Determine the (x, y) coordinate at the center of the cell enclosing the given text.  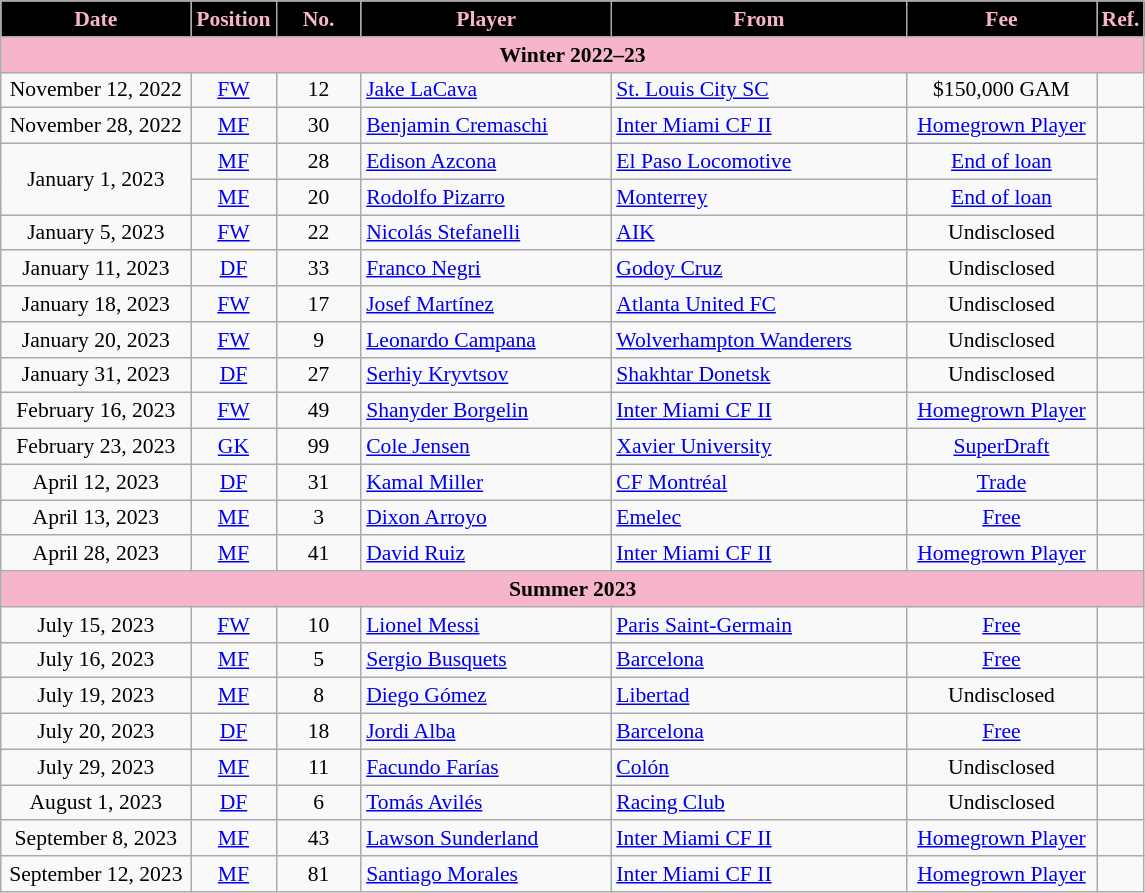
Position (234, 19)
November 12, 2022 (96, 90)
September 12, 2023 (96, 874)
3 (318, 518)
Cole Jensen (486, 447)
Facundo Farías (486, 767)
17 (318, 304)
Jake LaCava (486, 90)
April 28, 2023 (96, 554)
January 18, 2023 (96, 304)
SuperDraft (1001, 447)
El Paso Locomotive (758, 162)
Paris Saint-Germain (758, 625)
St. Louis City SC (758, 90)
GK (234, 447)
9 (318, 340)
99 (318, 447)
David Ruiz (486, 554)
Rodolfo Pizarro (486, 197)
30 (318, 126)
July 15, 2023 (96, 625)
Diego Gómez (486, 696)
Libertad (758, 696)
No. (318, 19)
Jordi Alba (486, 732)
Fee (1001, 19)
49 (318, 411)
81 (318, 874)
Xavier University (758, 447)
July 29, 2023 (96, 767)
33 (318, 269)
6 (318, 803)
8 (318, 696)
February 16, 2023 (96, 411)
AIK (758, 233)
August 1, 2023 (96, 803)
July 16, 2023 (96, 660)
Player (486, 19)
Godoy Cruz (758, 269)
Atlanta United FC (758, 304)
Colón (758, 767)
18 (318, 732)
Tomás Avilés (486, 803)
22 (318, 233)
February 23, 2023 (96, 447)
Edison Azcona (486, 162)
Lawson Sunderland (486, 839)
April 12, 2023 (96, 482)
27 (318, 375)
Date (96, 19)
$150,000 GAM (1001, 90)
10 (318, 625)
12 (318, 90)
41 (318, 554)
Lionel Messi (486, 625)
Summer 2023 (573, 589)
Kamal Miller (486, 482)
Ref. (1120, 19)
September 8, 2023 (96, 839)
January 20, 2023 (96, 340)
Emelec (758, 518)
November 28, 2022 (96, 126)
31 (318, 482)
Dixon Arroyo (486, 518)
28 (318, 162)
Santiago Morales (486, 874)
Racing Club (758, 803)
Serhiy Kryvtsov (486, 375)
January 31, 2023 (96, 375)
Trade (1001, 482)
From (758, 19)
11 (318, 767)
Shakhtar Donetsk (758, 375)
43 (318, 839)
Nicolás Stefanelli (486, 233)
April 13, 2023 (96, 518)
Benjamin Cremaschi (486, 126)
Franco Negri (486, 269)
Shanyder Borgelin (486, 411)
January 11, 2023 (96, 269)
July 20, 2023 (96, 732)
Sergio Busquets (486, 660)
CF Montréal (758, 482)
January 5, 2023 (96, 233)
Monterrey (758, 197)
Leonardo Campana (486, 340)
Josef Martínez (486, 304)
January 1, 2023 (96, 180)
July 19, 2023 (96, 696)
Winter 2022–23 (573, 55)
20 (318, 197)
Wolverhampton Wanderers (758, 340)
5 (318, 660)
